Capture the cell that displays the provided text and extract its [x, y] central coordinate. 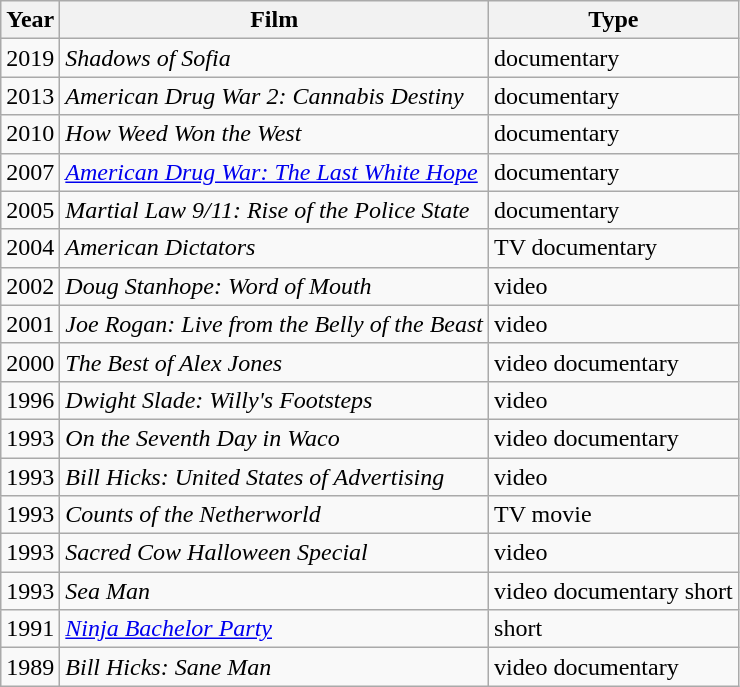
Doug Stanhope: Word of Mouth [274, 286]
Sacred Cow Halloween Special [274, 553]
2002 [30, 286]
TV movie [614, 515]
Year [30, 20]
2000 [30, 362]
Ninja Bachelor Party [274, 629]
American Dictators [274, 248]
2005 [30, 210]
Sea Man [274, 591]
American Drug War: The Last White Hope [274, 172]
Dwight Slade: Willy's Footsteps [274, 400]
Bill Hicks: United States of Advertising [274, 477]
Film [274, 20]
1991 [30, 629]
2004 [30, 248]
video documentary short [614, 591]
How Weed Won the West [274, 134]
Martial Law 9/11: Rise of the Police State [274, 210]
Counts of the Netherworld [274, 515]
short [614, 629]
Shadows of Sofia [274, 58]
TV documentary [614, 248]
1996 [30, 400]
1989 [30, 667]
Joe Rogan: Live from the Belly of the Beast [274, 324]
On the Seventh Day in Waco [274, 438]
American Drug War 2: Cannabis Destiny [274, 96]
The Best of Alex Jones [274, 362]
2001 [30, 324]
2019 [30, 58]
2013 [30, 96]
Type [614, 20]
2010 [30, 134]
Bill Hicks: Sane Man [274, 667]
2007 [30, 172]
